Search for the cell housing the specified text and yield its [x, y] center coordinate. 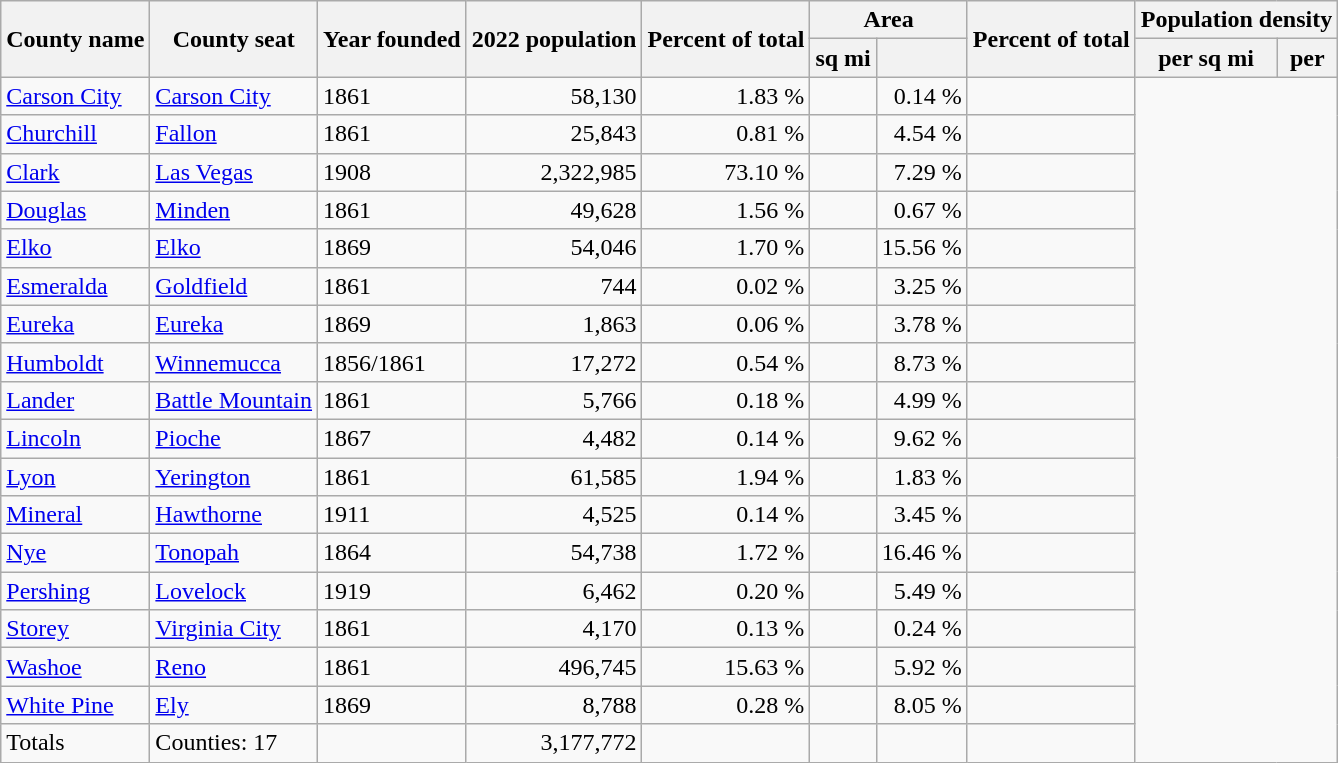
61,585 [554, 477]
4.54 % [922, 134]
1.56 % [726, 210]
17,272 [554, 362]
16.46 % [922, 553]
0.81 % [726, 134]
5.92 % [922, 667]
3.78 % [922, 324]
Esmeralda [76, 286]
Douglas [76, 210]
Mineral [76, 515]
54,738 [554, 553]
1864 [392, 553]
Winnemucca [234, 362]
0.54 % [726, 362]
Battle Mountain [234, 400]
Area [888, 20]
0.20 % [726, 591]
3.45 % [922, 515]
1856/1861 [392, 362]
County seat [234, 39]
per sq mi [1206, 58]
Clark [76, 172]
Humboldt [76, 362]
Pioche [234, 438]
15.56 % [922, 248]
3,177,772 [554, 743]
Totals [76, 743]
8.73 % [922, 362]
8.05 % [922, 705]
Storey [76, 629]
8,788 [554, 705]
4,170 [554, 629]
744 [554, 286]
58,130 [554, 96]
1911 [392, 515]
Year founded [392, 39]
0.28 % [726, 705]
9.62 % [922, 438]
5.49 % [922, 591]
Hawthorne [234, 515]
4.99 % [922, 400]
1.94 % [726, 477]
Minden [234, 210]
1.70 % [726, 248]
1.72 % [726, 553]
496,745 [554, 667]
1908 [392, 172]
0.02 % [726, 286]
Ely [234, 705]
0.06 % [726, 324]
4,525 [554, 515]
25,843 [554, 134]
49,628 [554, 210]
White Pine [76, 705]
2022 population [554, 39]
County name [76, 39]
6,462 [554, 591]
Reno [234, 667]
0.24 % [922, 629]
Lincoln [76, 438]
3.25 % [922, 286]
Washoe [76, 667]
Goldfield [234, 286]
per [1308, 58]
1,863 [554, 324]
Population density [1236, 20]
Churchill [76, 134]
0.67 % [922, 210]
Nye [76, 553]
Virginia City [234, 629]
54,046 [554, 248]
Fallon [234, 134]
4,482 [554, 438]
Las Vegas [234, 172]
2,322,985 [554, 172]
Lyon [76, 477]
sq mi [843, 58]
Pershing [76, 591]
Counties: 17 [234, 743]
0.13 % [726, 629]
1919 [392, 591]
Lander [76, 400]
1867 [392, 438]
5,766 [554, 400]
15.63 % [726, 667]
0.18 % [726, 400]
Tonopah [234, 553]
7.29 % [922, 172]
73.10 % [726, 172]
Yerington [234, 477]
Lovelock [234, 591]
